Search for the cell housing the specified text and yield its (X, Y) center coordinate. 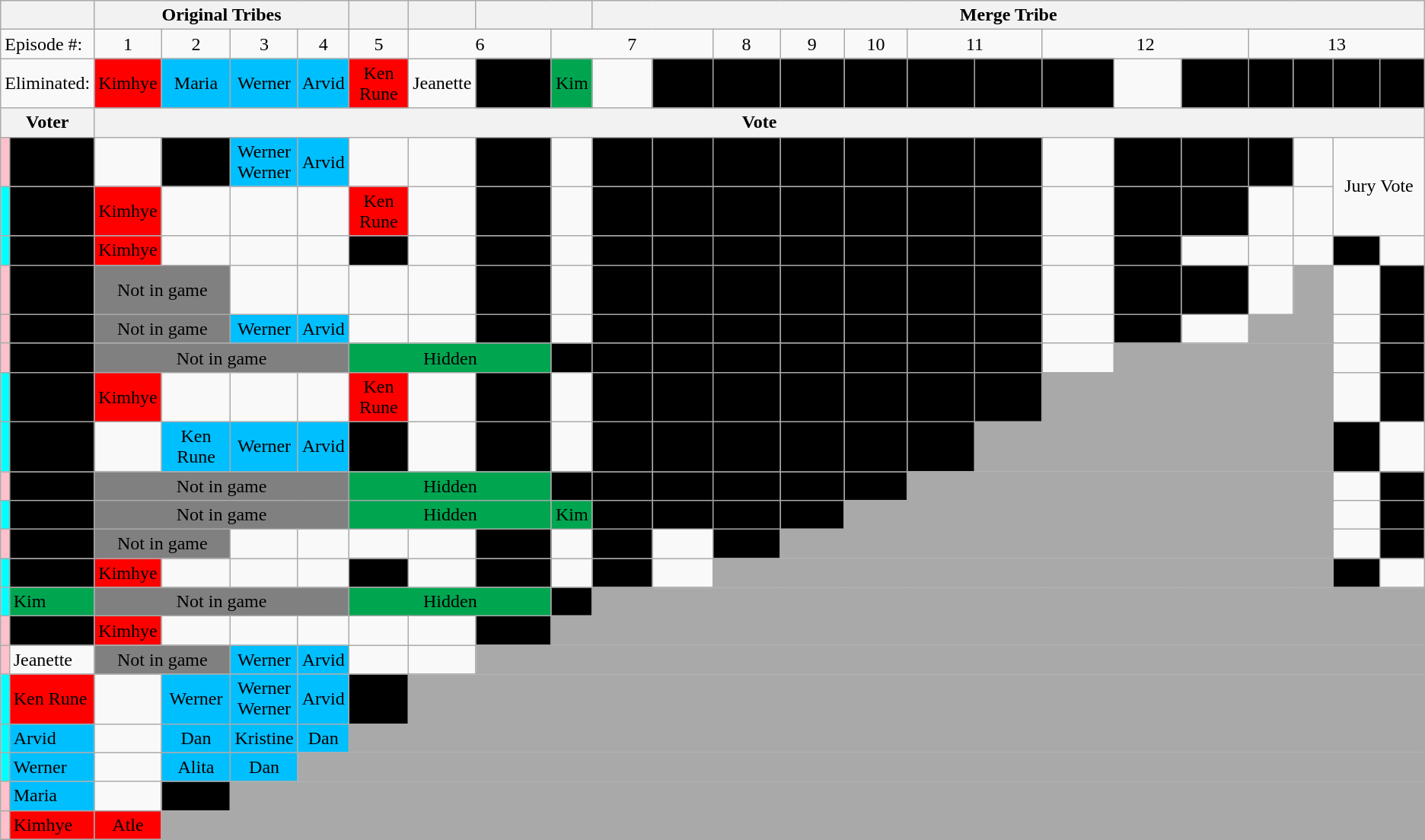
10 (875, 44)
Randi-Anette (513, 84)
7 (632, 44)
Merge Tribe (1008, 15)
13 (1337, 44)
Episode #: (47, 44)
Vote (760, 123)
8 (746, 44)
12 (1146, 44)
11 (974, 44)
Voter (47, 123)
Eliminated: (47, 84)
Jury Vote (1379, 186)
AlitaAlita (1402, 289)
StianAtle (1148, 289)
3 (264, 44)
Original Tribes (222, 15)
1 (128, 44)
2 (196, 44)
9 (812, 44)
4 (323, 44)
6 (480, 44)
5 (378, 44)
